Detect which cell encompasses the target text, then output its [X, Y] center coordinate. 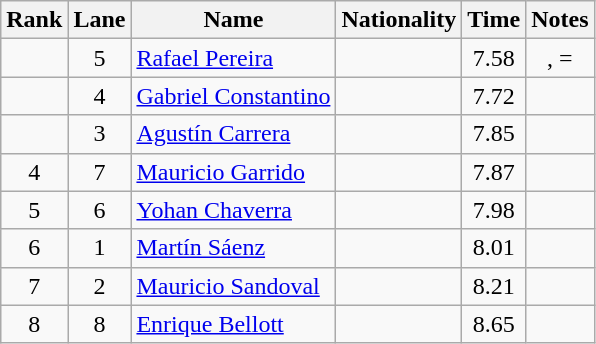
Nationality [399, 20]
Mauricio Garrido [234, 172]
Martín Sáenz [234, 248]
Enrique Bellott [234, 324]
Agustín Carrera [234, 134]
Rank [34, 20]
8.01 [494, 248]
Lane [100, 20]
7.87 [494, 172]
1 [100, 248]
Notes [560, 20]
7.58 [494, 58]
7.98 [494, 210]
Time [494, 20]
8.21 [494, 286]
, = [560, 58]
7.72 [494, 96]
3 [100, 134]
Name [234, 20]
8.65 [494, 324]
Gabriel Constantino [234, 96]
Mauricio Sandoval [234, 286]
7.85 [494, 134]
Rafael Pereira [234, 58]
2 [100, 286]
Yohan Chaverra [234, 210]
